Search for the cell housing the specified text and yield its [X, Y] center coordinate. 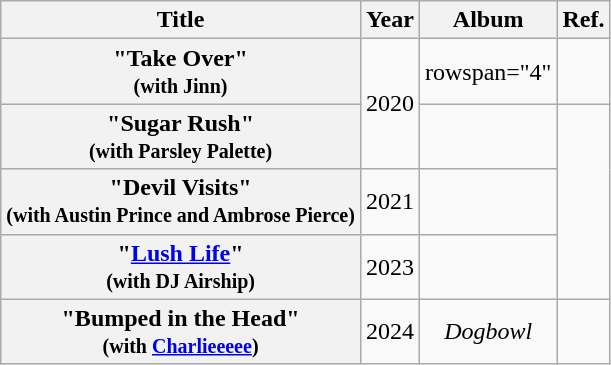
"Sugar Rush"(with Parsley Palette) [181, 136]
2023 [390, 266]
rowspan="4" [488, 72]
"Lush Life"(with DJ Airship) [181, 266]
Album [488, 20]
Ref. [584, 20]
2020 [390, 104]
2024 [390, 332]
"Bumped in the Head"(with Charlieeeee) [181, 332]
Title [181, 20]
Year [390, 20]
Dogbowl [488, 332]
"Devil Visits"(with Austin Prince and Ambrose Pierce) [181, 202]
"Take Over"(with Jinn) [181, 72]
2021 [390, 202]
